Detect which cell encompasses the target text, then output its (x, y) center coordinate. 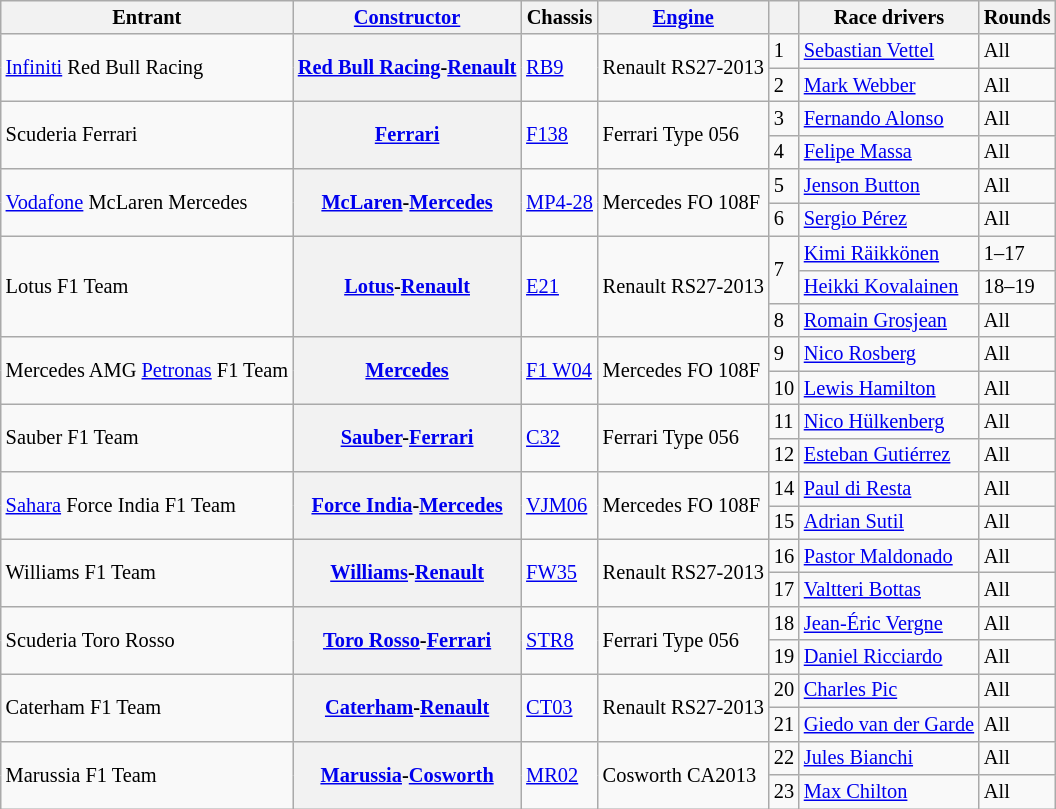
9 (784, 354)
4 (784, 152)
STR8 (560, 640)
20 (784, 690)
Marussia-Cosworth (407, 774)
Lewis Hamilton (889, 388)
Nico Rosberg (889, 354)
RB9 (560, 68)
Williams-Renault (407, 572)
22 (784, 758)
Jean-Éric Vergne (889, 623)
19 (784, 657)
Felipe Massa (889, 152)
Mercedes AMG Petronas F1 Team (147, 370)
Valtteri Bottas (889, 589)
Scuderia Ferrari (147, 134)
Giedo van der Garde (889, 724)
Daniel Ricciardo (889, 657)
18–19 (1018, 287)
Lotus F1 Team (147, 286)
2 (784, 85)
Caterham F1 Team (147, 706)
Ferrari (407, 134)
Cosworth CA2013 (684, 774)
3 (784, 118)
Sergio Pérez (889, 219)
Sauber-Ferrari (407, 438)
Race drivers (889, 17)
16 (784, 556)
7 (784, 270)
Max Chilton (889, 791)
Lotus-Renault (407, 286)
Williams F1 Team (147, 572)
Red Bull Racing-Renault (407, 68)
Nico Hülkenberg (889, 421)
McLaren-Mercedes (407, 202)
F1 W04 (560, 370)
Infiniti Red Bull Racing (147, 68)
E21 (560, 286)
C32 (560, 438)
Constructor (407, 17)
Caterham-Renault (407, 706)
6 (784, 219)
21 (784, 724)
Scuderia Toro Rosso (147, 640)
Sahara Force India F1 Team (147, 506)
Chassis (560, 17)
Paul di Resta (889, 489)
MR02 (560, 774)
Esteban Gutiérrez (889, 455)
Romain Grosjean (889, 320)
11 (784, 421)
Toro Rosso-Ferrari (407, 640)
18 (784, 623)
14 (784, 489)
VJM06 (560, 506)
MP4-28 (560, 202)
Pastor Maldonado (889, 556)
1–17 (1018, 253)
Fernando Alonso (889, 118)
Charles Pic (889, 690)
8 (784, 320)
Rounds (1018, 17)
Engine (684, 17)
FW35 (560, 572)
Force India-Mercedes (407, 506)
1 (784, 51)
Kimi Räikkönen (889, 253)
Mercedes (407, 370)
Heikki Kovalainen (889, 287)
Jules Bianchi (889, 758)
Sebastian Vettel (889, 51)
Entrant (147, 17)
10 (784, 388)
CT03 (560, 706)
23 (784, 791)
12 (784, 455)
Mark Webber (889, 85)
F138 (560, 134)
Adrian Sutil (889, 522)
Vodafone McLaren Mercedes (147, 202)
Sauber F1 Team (147, 438)
17 (784, 589)
15 (784, 522)
Jenson Button (889, 186)
Marussia F1 Team (147, 774)
5 (784, 186)
